Find where the given text appears and provide that cell's center as [X, Y] coordinate. 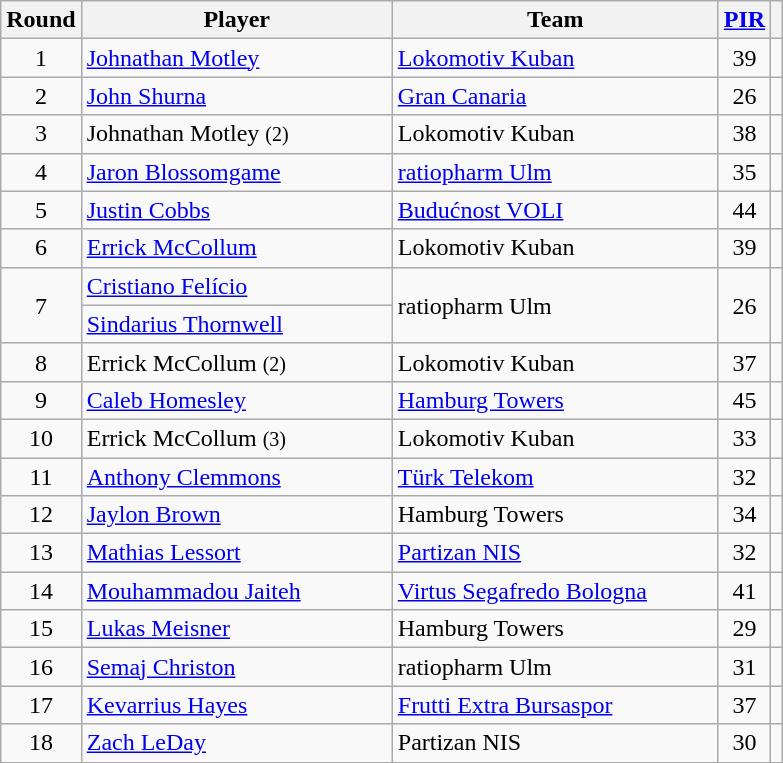
15 [41, 629]
44 [744, 210]
5 [41, 210]
7 [41, 305]
Virtus Segafredo Bologna [555, 591]
Errick McCollum (3) [236, 438]
Justin Cobbs [236, 210]
Team [555, 20]
8 [41, 362]
Johnathan Motley [236, 58]
Zach LeDay [236, 743]
16 [41, 667]
Cristiano Felício [236, 286]
Jaylon Brown [236, 515]
Errick McCollum [236, 248]
12 [41, 515]
17 [41, 705]
1 [41, 58]
11 [41, 477]
13 [41, 553]
45 [744, 400]
Caleb Homesley [236, 400]
Johnathan Motley (2) [236, 134]
4 [41, 172]
Frutti Extra Bursaspor [555, 705]
Lukas Meisner [236, 629]
33 [744, 438]
2 [41, 96]
Jaron Blossomgame [236, 172]
34 [744, 515]
6 [41, 248]
Kevarrius Hayes [236, 705]
38 [744, 134]
35 [744, 172]
Player [236, 20]
Semaj Christon [236, 667]
Anthony Clemmons [236, 477]
18 [41, 743]
Mathias Lessort [236, 553]
Türk Telekom [555, 477]
Mouhammadou Jaiteh [236, 591]
Errick McCollum (2) [236, 362]
John Shurna [236, 96]
Round [41, 20]
Gran Canaria [555, 96]
Sindarius Thornwell [236, 324]
41 [744, 591]
10 [41, 438]
31 [744, 667]
30 [744, 743]
9 [41, 400]
3 [41, 134]
14 [41, 591]
29 [744, 629]
PIR [744, 20]
Budućnost VOLI [555, 210]
